Return the (X, Y) coordinate for the center point of the cell that contains the specified text.  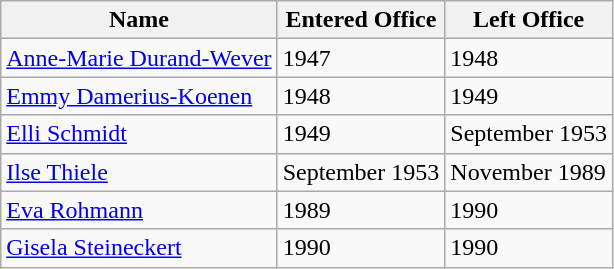
Elli Schmidt (139, 134)
Ilse Thiele (139, 172)
Entered Office (361, 20)
November 1989 (529, 172)
Gisela Steineckert (139, 248)
1947 (361, 58)
Name (139, 20)
Emmy Damerius-Koenen (139, 96)
Left Office (529, 20)
Anne-Marie Durand-Wever (139, 58)
1989 (361, 210)
Eva Rohmann (139, 210)
